Scan for the cell matching the given text and deliver its (X, Y) coordinate at center. 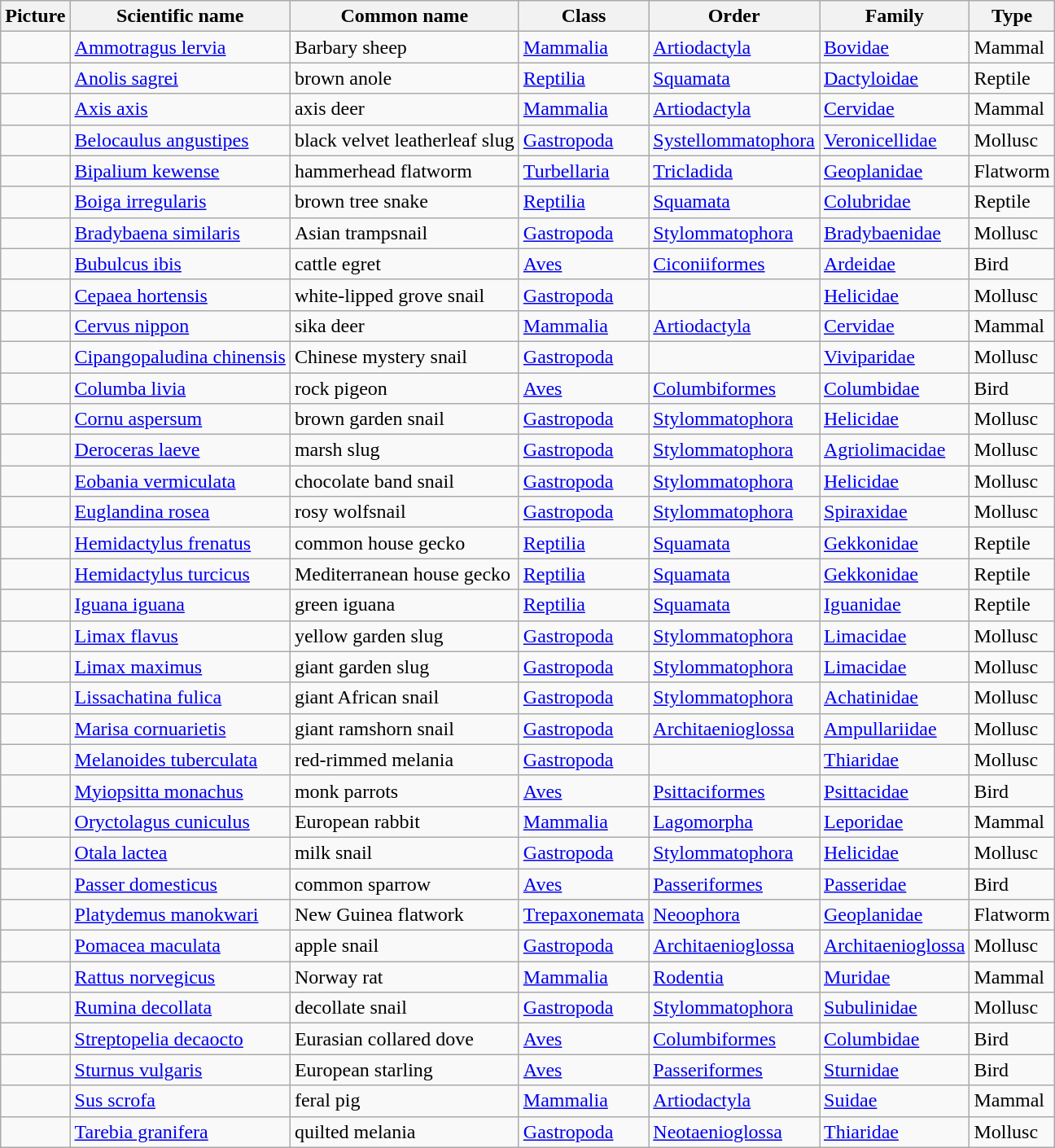
Sturnidae (894, 1070)
Systellommatophora (734, 140)
Lissachatina fulica (180, 698)
milk snail (404, 852)
Myiopsitta monachus (180, 791)
Spiraxidae (894, 512)
chocolate band snail (404, 481)
Ardeidae (894, 264)
brown tree snake (404, 202)
white-lipped grove snail (404, 295)
Neoophora (734, 915)
giant African snail (404, 698)
giant garden slug (404, 667)
Bradybaena similaris (180, 233)
Ampullariidae (894, 729)
green iguana (404, 605)
Scientific name (180, 16)
Hemidactylus turcicus (180, 574)
Order (734, 16)
Platydemus manokwari (180, 915)
Bovidae (894, 47)
New Guinea flatwork (404, 915)
Belocaulus angustipes (180, 140)
Psittaciformes (734, 791)
Sturnus vulgaris (180, 1070)
quilted melania (404, 1132)
axis deer (404, 109)
Limax maximus (180, 667)
Eurasian collared dove (404, 1039)
Anolis sagrei (180, 78)
Leporidae (894, 822)
Otala lactea (180, 852)
Colubridae (894, 202)
apple snail (404, 946)
Asian trampsnail (404, 233)
Pomacea maculata (180, 946)
Euglandina rosea (180, 512)
Sus scrofa (180, 1101)
Marisa cornuarietis (180, 729)
Cepaea hortensis (180, 295)
decollate snail (404, 1008)
Hemidactylus frenatus (180, 543)
Bipalium kewense (180, 171)
Type (1012, 16)
Psittacidae (894, 791)
black velvet leatherleaf slug (404, 140)
rosy wolfsnail (404, 512)
Viviparidae (894, 357)
Subulinidae (894, 1008)
red-rimmed melania (404, 760)
monk parrots (404, 791)
Barbary sheep (404, 47)
Cervus nippon (180, 326)
Tricladida (734, 171)
Common name (404, 16)
cattle egret (404, 264)
Family (894, 16)
Tarebia granifera (180, 1132)
European rabbit (404, 822)
Agriolimacidae (894, 450)
Boiga irregularis (180, 202)
Muridae (894, 977)
feral pig (404, 1101)
Rattus norvegicus (180, 977)
Streptopelia decaocto (180, 1039)
common sparrow (404, 883)
Trepaxonemata (583, 915)
Rodentia (734, 977)
Rumina decollata (180, 1008)
Deroceras laeve (180, 450)
Limax flavus (180, 636)
Melanoides tuberculata (180, 760)
Lagomorpha (734, 822)
Bradybaenidae (894, 233)
common house gecko (404, 543)
Iguana iguana (180, 605)
Achatinidae (894, 698)
Axis axis (180, 109)
Ammotragus lervia (180, 47)
Veronicellidae (894, 140)
Passer domesticus (180, 883)
Turbellaria (583, 171)
Chinese mystery snail (404, 357)
rock pigeon (404, 388)
Mediterranean house gecko (404, 574)
Picture (36, 16)
Passeridae (894, 883)
sika deer (404, 326)
marsh slug (404, 450)
yellow garden slug (404, 636)
brown garden snail (404, 419)
Class (583, 16)
Columba livia (180, 388)
Cornu aspersum (180, 419)
Suidae (894, 1101)
hammerhead flatworm (404, 171)
Eobania vermiculata (180, 481)
Oryctolagus cuniculus (180, 822)
Iguanidae (894, 605)
Dactyloidae (894, 78)
Bubulcus ibis (180, 264)
Norway rat (404, 977)
Neotaenioglossa (734, 1132)
giant ramshorn snail (404, 729)
brown anole (404, 78)
Ciconiiformes (734, 264)
Cipangopaludina chinensis (180, 357)
European starling (404, 1070)
